Identify which cell holds the provided text, then report its [x, y] central coordinate. 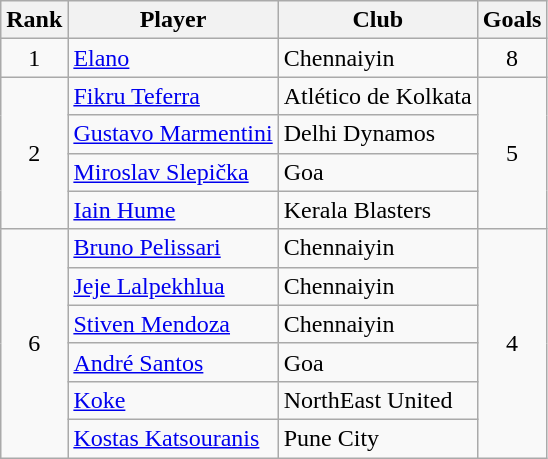
Gustavo Marmentini [173, 134]
NorthEast United [378, 400]
6 [34, 343]
Iain Hume [173, 210]
Koke [173, 400]
Club [378, 20]
Bruno Pelissari [173, 248]
Stiven Mendoza [173, 324]
Miroslav Slepička [173, 172]
Kostas Katsouranis [173, 438]
Pune City [378, 438]
2 [34, 153]
André Santos [173, 362]
Delhi Dynamos [378, 134]
Player [173, 20]
1 [34, 58]
Kerala Blasters [378, 210]
4 [512, 343]
Elano [173, 58]
8 [512, 58]
Atlético de Kolkata [378, 96]
Fikru Teferra [173, 96]
5 [512, 153]
Jeje Lalpekhlua [173, 286]
Rank [34, 20]
Goals [512, 20]
